Extract the [x, y] coordinate from the center of the cell holding the provided text.  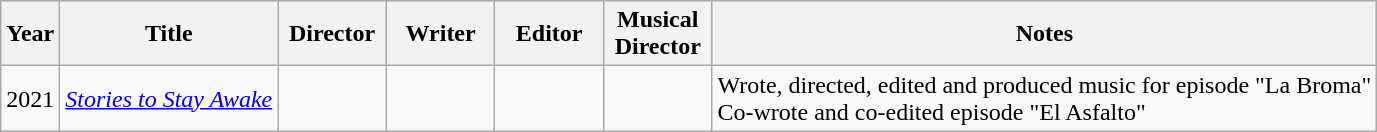
Stories to Stay Awake [169, 98]
Editor [550, 34]
MusicalDirector [658, 34]
Notes [1044, 34]
Year [30, 34]
Director [332, 34]
2021 [30, 98]
Wrote, directed, edited and produced music for episode "La Broma"Co-wrote and co-edited episode "El Asfalto" [1044, 98]
Title [169, 34]
Writer [440, 34]
